Capture the cell that displays the provided text and extract its [x, y] central coordinate. 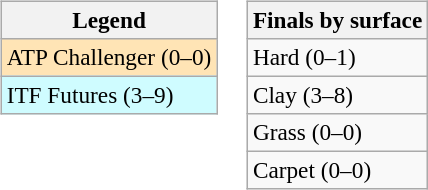
Grass (0–0) [337, 133]
Hard (0–1) [337, 57]
Legend [108, 20]
Clay (3–8) [337, 95]
ATP Challenger (0–0) [108, 57]
Finals by surface [337, 20]
ITF Futures (3–9) [108, 95]
Carpet (0–0) [337, 171]
